Find where the given text appears and provide that cell's center as [x, y] coordinate. 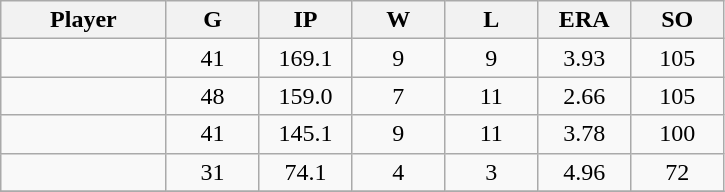
74.1 [306, 172]
159.0 [306, 96]
3.93 [584, 58]
48 [212, 96]
169.1 [306, 58]
SO [678, 20]
4.96 [584, 172]
3 [492, 172]
72 [678, 172]
3.78 [584, 134]
L [492, 20]
ERA [584, 20]
4 [398, 172]
145.1 [306, 134]
W [398, 20]
31 [212, 172]
2.66 [584, 96]
IP [306, 20]
Player [84, 20]
G [212, 20]
7 [398, 96]
100 [678, 134]
